Find where the given text appears and provide that cell's center as [X, Y] coordinate. 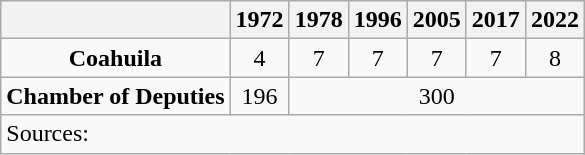
Sources: [293, 134]
Chamber of Deputies [116, 96]
2005 [436, 20]
1978 [318, 20]
300 [436, 96]
8 [554, 58]
Coahuila [116, 58]
1972 [260, 20]
1996 [378, 20]
4 [260, 58]
196 [260, 96]
2017 [496, 20]
2022 [554, 20]
